Pinpoint the cell where the given text exists, returning its [X, Y] midpoint coordinate. 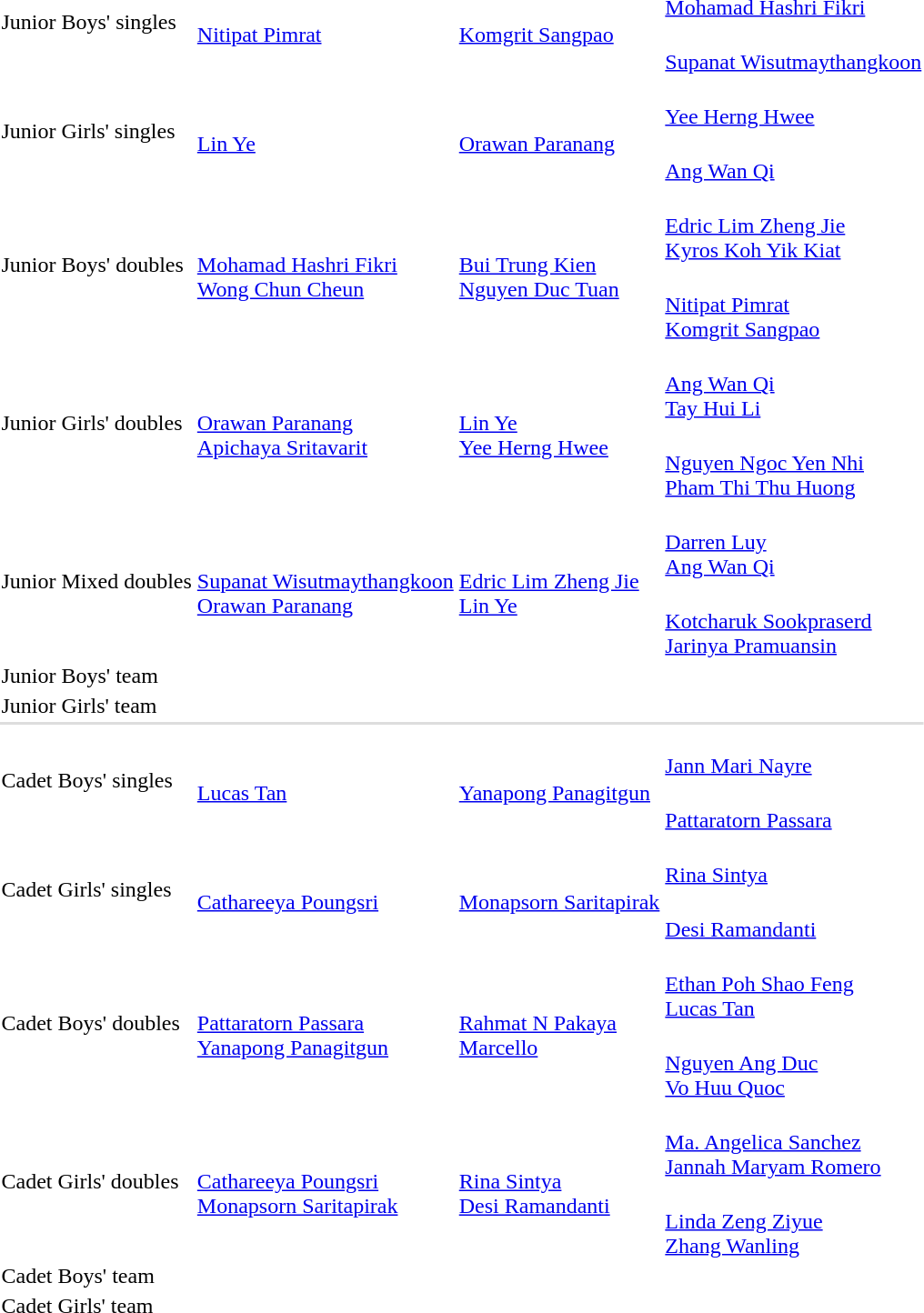
Rina SintyaDesi Ramandanti [559, 1182]
Bui Trung KienNguyen Duc Tuan [559, 266]
Yee Herng Hwee [793, 104]
Desi Ramandanti [793, 917]
Orawan Paranang [559, 131]
Pattaratorn PassaraYanapong Panagitgun [326, 1024]
Nguyen Ang DucVo Huu Quoc [793, 1063]
Lin YeYee Herng Hwee [559, 424]
Edric Lim Zheng JieKyros Koh Yik Kiat [793, 226]
Jann Mari Nayre [793, 753]
Orawan ParanangApichaya Sritavarit [326, 424]
Nitipat PimratKomgrit Sangpao [793, 305]
Cathareeya PoungsriMonapsorn Saritapirak [326, 1182]
Lucas Tan [326, 780]
Junior Girls' team [96, 706]
Mohamad Hashri FikriWong Chun Cheun [326, 266]
Cathareeya Poungsri [326, 889]
Rina Sintya [793, 862]
Junior Boys' team [96, 676]
Cadet Girls' singles [96, 889]
Junior Mixed doubles [96, 582]
Ethan Poh Shao FengLucas Tan [793, 984]
Cadet Boys' singles [96, 780]
Junior Girls' singles [96, 131]
Cadet Boys' team [96, 1276]
Junior Boys' doubles [96, 266]
Ma. Angelica SanchezJannah Maryam Romero [793, 1142]
Supanat Wisutmaythangkoon [793, 49]
Cadet Boys' doubles [96, 1024]
Edric Lim Zheng JieLin Ye [559, 582]
Linda Zeng ZiyueZhang Wanling [793, 1221]
Rahmat N PakayaMarcello [559, 1024]
Darren LuyAng Wan Qi [793, 542]
Ang Wan QiTay Hui Li [793, 384]
Yanapong Panagitgun [559, 780]
Nguyen Ngoc Yen NhiPham Thi Thu Huong [793, 463]
Junior Girls' doubles [96, 424]
Ang Wan Qi [793, 158]
Supanat WisutmaythangkoonOrawan Paranang [326, 582]
Kotcharuk SookpraserdJarinya Pramuansin [793, 621]
Cadet Girls' doubles [96, 1182]
Pattaratorn Passara [793, 807]
Monapsorn Saritapirak [559, 889]
Lin Ye [326, 131]
